Determine the [X, Y] coordinate at the center of the cell enclosing the given text.  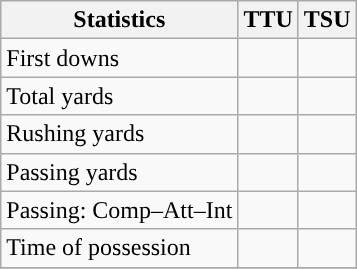
Statistics [120, 20]
Rushing yards [120, 134]
Total yards [120, 96]
Passing yards [120, 172]
Passing: Comp–Att–Int [120, 210]
TTU [268, 20]
TSU [327, 20]
Time of possession [120, 248]
First downs [120, 58]
